Identify which cell holds the provided text, then report its (x, y) central coordinate. 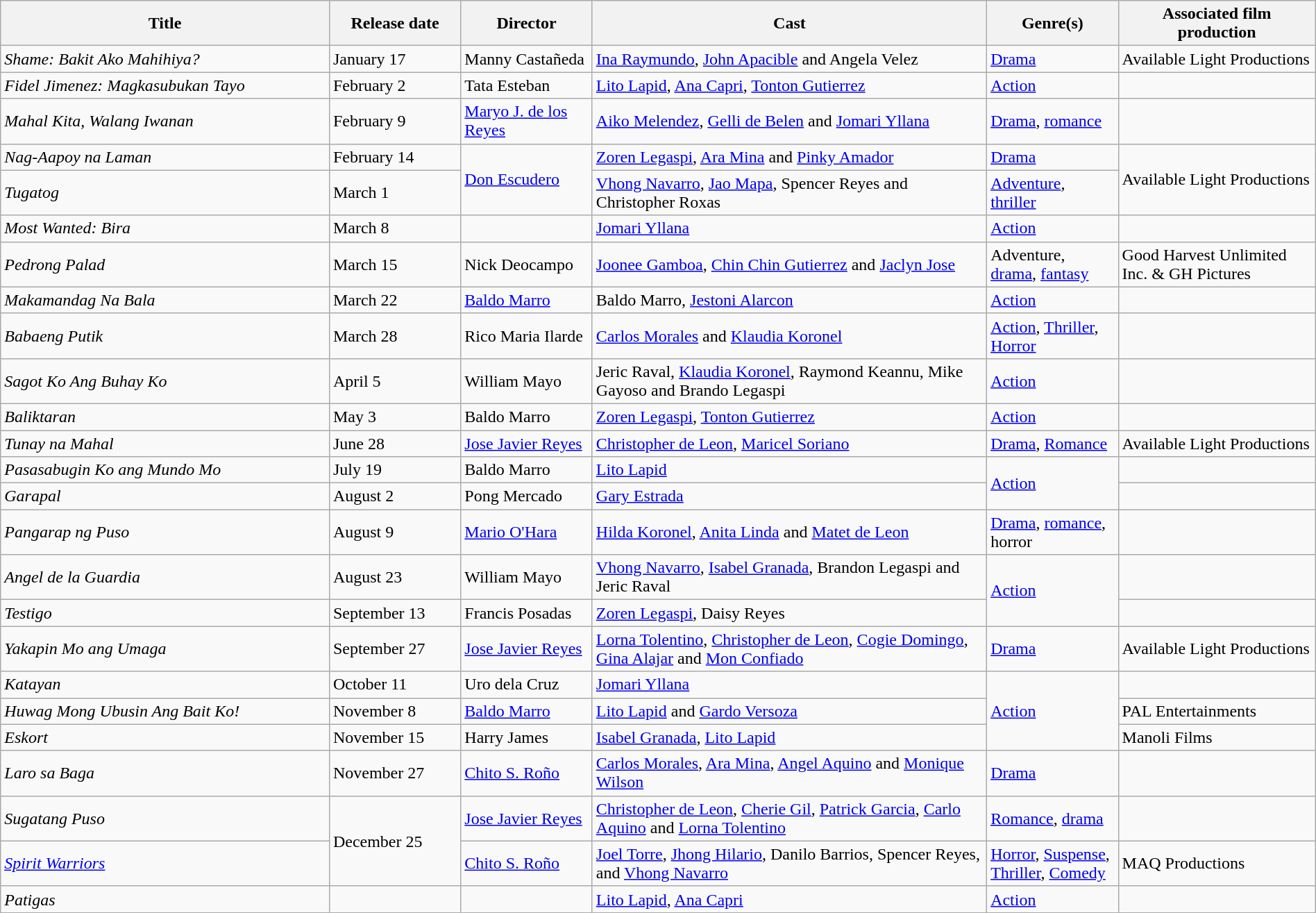
Genre(s) (1052, 24)
Jeric Raval, Klaudia Koronel, Raymond Keannu, Mike Gayoso and Brando Legaspi (789, 380)
Gary Estrada (789, 496)
March 8 (394, 228)
August 9 (394, 532)
Tugatog (165, 193)
February 2 (394, 85)
Manoli Films (1217, 737)
Francis Posadas (526, 613)
Yakapin Mo ang Umaga (165, 648)
Rico Maria Ilarde (526, 336)
December 25 (394, 841)
Lito Lapid and Gardo Versoza (789, 711)
Vhong Navarro, Jao Mapa, Spencer Reyes and Christopher Roxas (789, 193)
Shame: Bakit Ako Mahihiya? (165, 59)
November 8 (394, 711)
Christopher de Leon, Cherie Gil, Patrick Garcia, Carlo Aquino and Lorna Tolentino (789, 818)
Cast (789, 24)
Baliktaran (165, 417)
Isabel Granada, Lito Lapid (789, 737)
March 1 (394, 193)
May 3 (394, 417)
Mahal Kita, Walang Iwanan (165, 121)
Drama, Romance (1052, 444)
April 5 (394, 380)
Joel Torre, Jhong Hilario, Danilo Barrios, Spencer Reyes, and Vhong Navarro (789, 864)
Christopher de Leon, Maricel Soriano (789, 444)
Vhong Navarro, Isabel Granada, Brandon Legaspi and Jeric Raval (789, 578)
Nag-Aapoy na Laman (165, 157)
February 14 (394, 157)
Maryo J. de los Reyes (526, 121)
Angel de la Guardia (165, 578)
Tata Esteban (526, 85)
Horror, Suspense, Thriller, Comedy (1052, 864)
March 22 (394, 300)
MAQ Productions (1217, 864)
Testigo (165, 613)
June 28 (394, 444)
March 28 (394, 336)
February 9 (394, 121)
Katayan (165, 685)
Garapal (165, 496)
Adventure, drama, fantasy (1052, 264)
November 15 (394, 737)
Lito Lapid, Ana Capri (789, 899)
November 27 (394, 773)
March 15 (394, 264)
January 17 (394, 59)
Don Escudero (526, 179)
August 23 (394, 578)
Drama, romance (1052, 121)
Action, Thriller, Horror (1052, 336)
Nick Deocampo (526, 264)
Aiko Melendez, Gelli de Belen and Jomari Yllana (789, 121)
Sagot Ko Ang Buhay Ko (165, 380)
Good Harvest Unlimited Inc. & GH Pictures (1217, 264)
Ina Raymundo, John Apacible and Angela Velez (789, 59)
Baldo Marro, Jestoni Alarcon (789, 300)
Fidel Jimenez: Magkasubukan Tayo (165, 85)
Associated film production (1217, 24)
Romance, drama (1052, 818)
Drama, romance, horror (1052, 532)
Lito Lapid, Ana Capri, Tonton Gutierrez (789, 85)
Lito Lapid (789, 470)
Pangarap ng Puso (165, 532)
Laro sa Baga (165, 773)
Spirit Warriors (165, 864)
Huwag Mong Ubusin Ang Bait Ko! (165, 711)
Adventure, thriller (1052, 193)
September 13 (394, 613)
July 19 (394, 470)
October 11 (394, 685)
Makamandag Na Bala (165, 300)
Pedrong Palad (165, 264)
Patigas (165, 899)
Carlos Morales, Ara Mina, Angel Aquino and Monique Wilson (789, 773)
Uro dela Cruz (526, 685)
PAL Entertainments (1217, 711)
Release date (394, 24)
Zoren Legaspi, Ara Mina and Pinky Amador (789, 157)
Harry James (526, 737)
Most Wanted: Bira (165, 228)
Pong Mercado (526, 496)
Zoren Legaspi, Daisy Reyes (789, 613)
September 27 (394, 648)
Manny Castañeda (526, 59)
Hilda Koronel, Anita Linda and Matet de Leon (789, 532)
August 2 (394, 496)
Joonee Gamboa, Chin Chin Gutierrez and Jaclyn Jose (789, 264)
Mario O'Hara (526, 532)
Director (526, 24)
Babaeng Putik (165, 336)
Zoren Legaspi, Tonton Gutierrez (789, 417)
Carlos Morales and Klaudia Koronel (789, 336)
Eskort (165, 737)
Sugatang Puso (165, 818)
Lorna Tolentino, Christopher de Leon, Cogie Domingo, Gina Alajar and Mon Confiado (789, 648)
Title (165, 24)
Tunay na Mahal (165, 444)
Pasasabugin Ko ang Mundo Mo (165, 470)
